Scan for the cell matching the given text and deliver its [X, Y] coordinate at center. 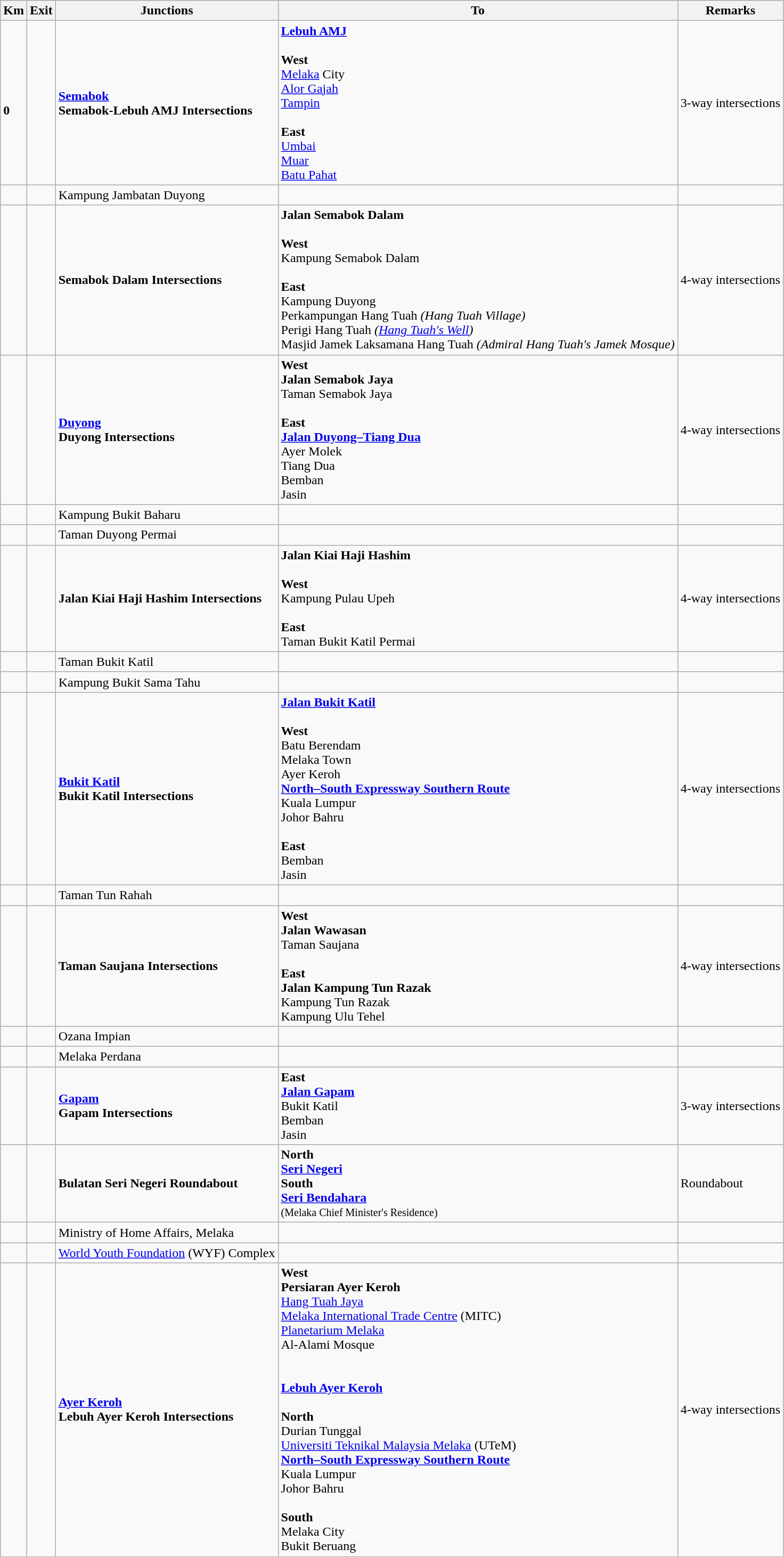
Taman Saujana Intersections [167, 966]
0 [14, 103]
DuyongDuyong Intersections [167, 429]
World Youth Foundation (WYF) Complex [167, 1253]
WestJalan WawasanTaman SaujanaEastJalan Kampung Tun RazakKampung Tun RazakKampung Ulu Tehel [478, 966]
NorthSeri NegeriSouthSeri Bendahara(Melaka Chief Minister's Residence) [478, 1184]
Melaka Perdana [167, 1057]
East Jalan GapamBukit KatilBembanJasin [478, 1106]
Ozana Impian [167, 1037]
Kampung Bukit Sama Tahu [167, 682]
Semabok Dalam Intersections [167, 280]
WestJalan Semabok JayaTaman Semabok JayaEast Jalan Duyong–Tiang DuaAyer MolekTiang DuaBembanJasin [478, 429]
Taman Duyong Permai [167, 535]
Kampung Jambatan Duyong [167, 195]
Exit [41, 11]
Roundabout [730, 1184]
Bulatan Seri Negeri Roundabout [167, 1184]
GapamGapam Intersections [167, 1106]
Jalan Kiai Haji Hashim Intersections [167, 598]
Taman Bukit Katil [167, 662]
Ministry of Home Affairs, Melaka [167, 1233]
Jalan Kiai Haji HashimWestKampung Pulau UpehEastTaman Bukit Katil Permai [478, 598]
Km [14, 11]
SemabokSemabok-Lebuh AMJ Intersections [167, 103]
Ayer KerohLebuh Ayer Keroh Intersections [167, 1409]
Remarks [730, 11]
Lebuh AMJWest Melaka City Alor Gajah TampinEast Umbai Muar Batu Pahat [478, 103]
Junctions [167, 11]
Bukit KatilBukit Katil Intersections [167, 788]
To [478, 11]
Taman Tun Rahah [167, 895]
Jalan Bukit KatilWest Batu Berendam Melaka Town Ayer Keroh North–South Expressway Southern RouteKuala LumpurJohor BahruEast Bemban Jasin [478, 788]
Kampung Bukit Baharu [167, 515]
